Capture the cell that displays the provided text and extract its [X, Y] central coordinate. 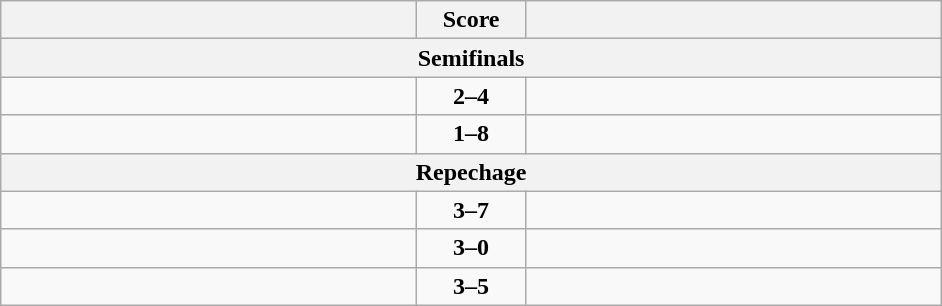
2–4 [472, 96]
3–0 [472, 248]
Semifinals [472, 58]
Score [472, 20]
3–5 [472, 286]
1–8 [472, 134]
Repechage [472, 172]
3–7 [472, 210]
